Determine the (X, Y) coordinate at the center of the cell enclosing the given text.  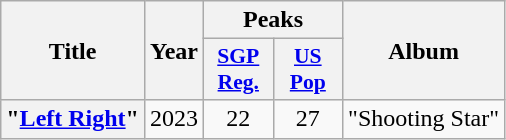
Peaks (274, 20)
22 (239, 119)
"Left Right" (73, 119)
Title (73, 50)
2023 (174, 119)
"Shooting Star" (424, 119)
27 (308, 119)
Album (424, 50)
Year (174, 50)
SGPReg. (239, 70)
USPop (308, 70)
